Scan for the cell matching the given text and deliver its [X, Y] coordinate at center. 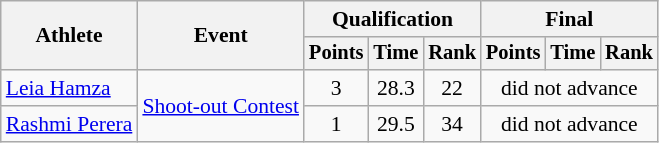
29.5 [396, 124]
Event [220, 36]
3 [336, 88]
22 [452, 88]
28.3 [396, 88]
Rashmi Perera [70, 124]
Athlete [70, 36]
Qualification [392, 19]
Leia Hamza [70, 88]
34 [452, 124]
Final [570, 19]
Shoot-out Contest [220, 106]
1 [336, 124]
